Extract the (x, y) coordinate from the center of the cell holding the provided text.  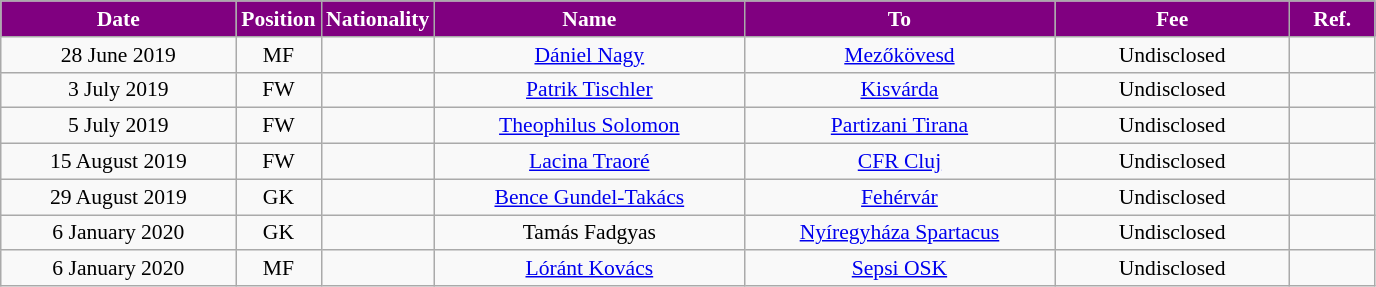
Nyíregyháza Spartacus (899, 233)
29 August 2019 (118, 197)
Tamás Fadgyas (589, 233)
Mezőkövesd (899, 55)
Theophilus Solomon (589, 126)
Fehérvár (899, 197)
Nationality (378, 19)
28 June 2019 (118, 55)
To (899, 19)
5 July 2019 (118, 126)
Lóránt Kovács (589, 269)
Sepsi OSK (899, 269)
Lacina Traoré (589, 162)
3 July 2019 (118, 90)
Date (118, 19)
CFR Cluj (899, 162)
15 August 2019 (118, 162)
Partizani Tirana (899, 126)
Patrik Tischler (589, 90)
Ref. (1332, 19)
Dániel Nagy (589, 55)
Kisvárda (899, 90)
Fee (1172, 19)
Position (278, 19)
Name (589, 19)
Bence Gundel-Takács (589, 197)
